Search for the cell housing the specified text and yield its [X, Y] center coordinate. 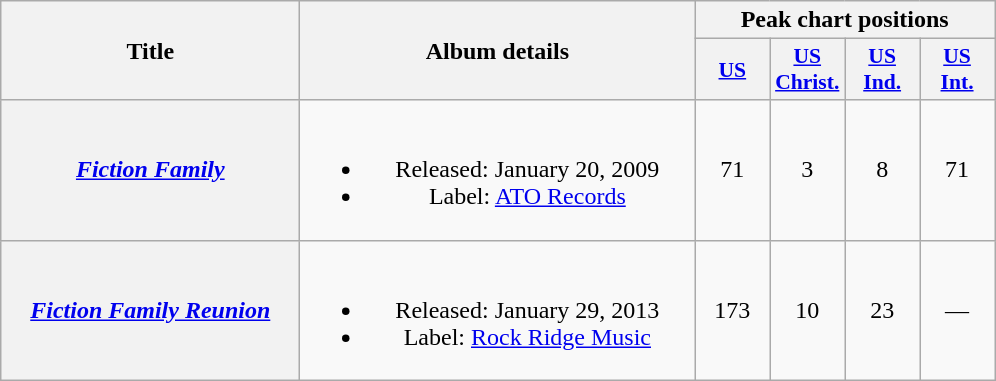
— [958, 310]
3 [808, 170]
23 [882, 310]
Title [150, 50]
Album details [498, 50]
Fiction Family Reunion [150, 310]
Released: January 20, 2009Label: ATO Records [498, 170]
10 [808, 310]
USInt. [958, 70]
8 [882, 170]
Released: January 29, 2013Label: Rock Ridge Music [498, 310]
US [732, 70]
USChrist. [808, 70]
Peak chart positions [845, 20]
USInd. [882, 70]
173 [732, 310]
Fiction Family [150, 170]
